Extract the [X, Y] coordinate from the center of the cell holding the provided text.  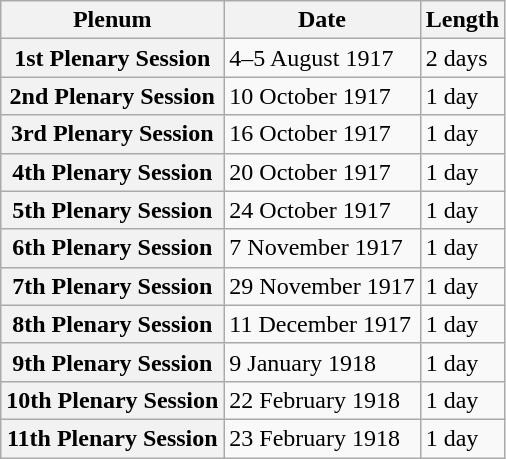
2 days [462, 58]
24 October 1917 [322, 210]
7 November 1917 [322, 248]
Plenum [112, 20]
7th Plenary Session [112, 286]
29 November 1917 [322, 286]
6th Plenary Session [112, 248]
5th Plenary Session [112, 210]
16 October 1917 [322, 134]
4–5 August 1917 [322, 58]
11th Plenary Session [112, 438]
9 January 1918 [322, 362]
Length [462, 20]
Date [322, 20]
9th Plenary Session [112, 362]
22 February 1918 [322, 400]
11 December 1917 [322, 324]
20 October 1917 [322, 172]
3rd Plenary Session [112, 134]
4th Plenary Session [112, 172]
10th Plenary Session [112, 400]
23 February 1918 [322, 438]
10 October 1917 [322, 96]
2nd Plenary Session [112, 96]
1st Plenary Session [112, 58]
8th Plenary Session [112, 324]
